Return [x, y] of the center of cell containing provided text 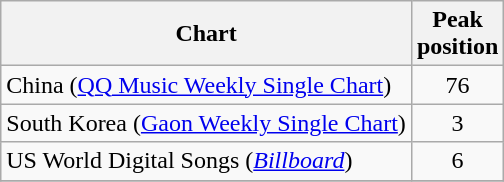
US World Digital Songs (Billboard) [206, 161]
South Korea (Gaon Weekly Single Chart) [206, 123]
76 [457, 85]
3 [457, 123]
Peakposition [457, 34]
Chart [206, 34]
China (QQ Music Weekly Single Chart) [206, 85]
6 [457, 161]
